Locate the cell with the specified text and output its [X, Y] center coordinate. 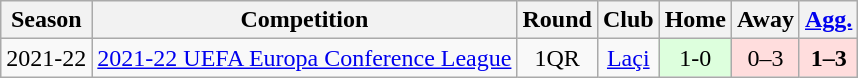
Competition [304, 20]
0–3 [766, 58]
Away [766, 20]
1–3 [828, 58]
Agg. [828, 20]
1QR [557, 58]
Laçi [628, 58]
2021-22 [46, 58]
Club [628, 20]
Home [695, 20]
Season [46, 20]
1-0 [695, 58]
Round [557, 20]
2021-22 UEFA Europa Conference League [304, 58]
